From the cell containing the given text, extract its center point as (X, Y) coordinate. 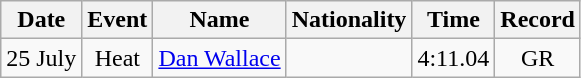
Nationality (349, 20)
Heat (118, 58)
Record (538, 20)
Time (454, 20)
Date (42, 20)
Name (220, 20)
GR (538, 58)
Dan Wallace (220, 58)
4:11.04 (454, 58)
25 July (42, 58)
Event (118, 20)
